Scan for the cell matching the given text and deliver its [X, Y] coordinate at center. 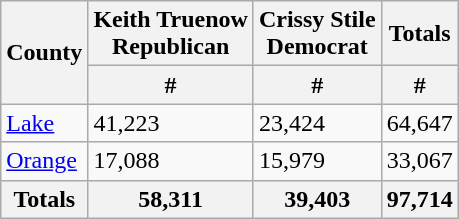
58,311 [171, 199]
23,424 [317, 123]
Crissy StileDemocrat [317, 34]
Lake [44, 123]
33,067 [420, 161]
15,979 [317, 161]
17,088 [171, 161]
Orange [44, 161]
41,223 [171, 123]
Keith TruenowRepublican [171, 34]
County [44, 52]
97,714 [420, 199]
39,403 [317, 199]
64,647 [420, 123]
